For the text-containing cell, return its midpoint in [x, y] coordinate format. 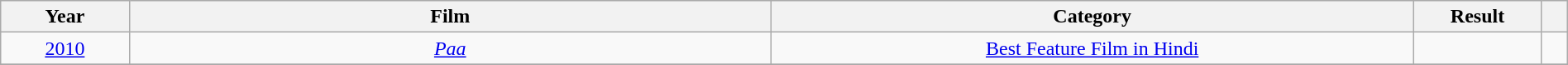
Paa [450, 48]
Film [450, 17]
Result [1477, 17]
2010 [65, 48]
Best Feature Film in Hindi [1092, 48]
Year [65, 17]
Category [1092, 17]
